Determine the (x, y) coordinate at the center of the cell enclosing the given text.  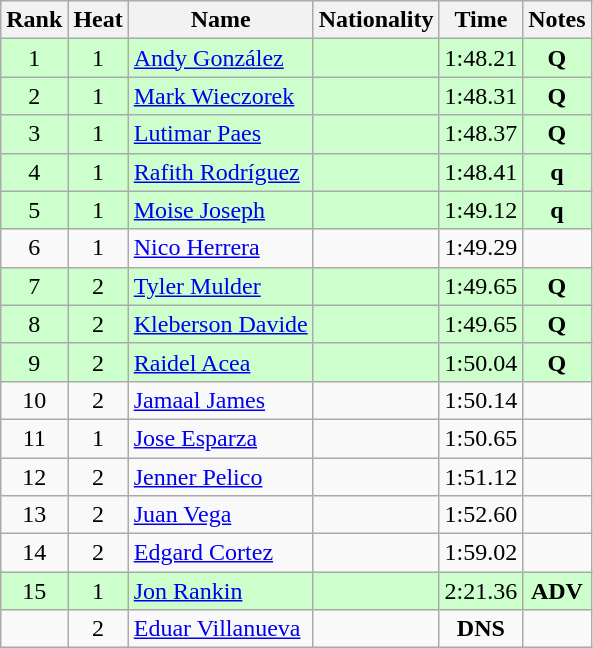
Nationality (376, 20)
1:50.65 (481, 438)
Time (481, 20)
Rank (34, 20)
1:51.12 (481, 477)
12 (34, 477)
Jon Rankin (220, 591)
Notes (557, 20)
5 (34, 210)
8 (34, 324)
ADV (557, 591)
2:21.36 (481, 591)
Edgard Cortez (220, 553)
11 (34, 438)
Lutimar Paes (220, 134)
1:49.29 (481, 248)
Name (220, 20)
1:59.02 (481, 553)
10 (34, 400)
Kleberson Davide (220, 324)
Heat (98, 20)
6 (34, 248)
Tyler Mulder (220, 286)
Jose Esparza (220, 438)
Mark Wieczorek (220, 96)
Raidel Acea (220, 362)
Rafith Rodríguez (220, 172)
1:50.14 (481, 400)
Jamaal James (220, 400)
1:48.21 (481, 58)
Andy González (220, 58)
15 (34, 591)
7 (34, 286)
13 (34, 515)
Eduar Villanueva (220, 629)
1:48.37 (481, 134)
1:49.12 (481, 210)
1:52.60 (481, 515)
1:48.41 (481, 172)
Nico Herrera (220, 248)
3 (34, 134)
DNS (481, 629)
9 (34, 362)
1:48.31 (481, 96)
Juan Vega (220, 515)
1:50.04 (481, 362)
Jenner Pelico (220, 477)
4 (34, 172)
14 (34, 553)
Moise Joseph (220, 210)
